Locate the cell with the specified text and output its (x, y) center coordinate. 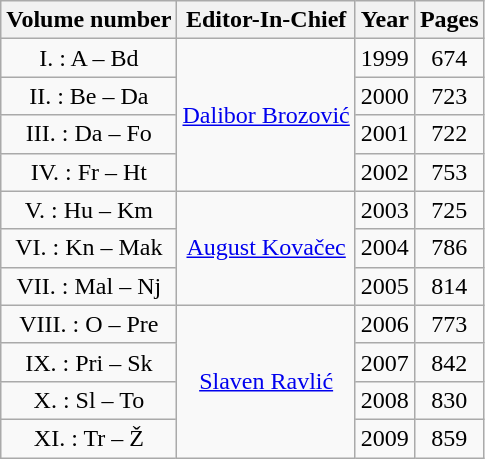
XI. : Tr – Ž (89, 438)
2001 (384, 134)
842 (449, 362)
Editor-In-Chief (266, 20)
III. : Da – Fo (89, 134)
IX. : Pri – Sk (89, 362)
IV. : Fr – Ht (89, 172)
2000 (384, 96)
2008 (384, 400)
VIII. : O – Pre (89, 324)
1999 (384, 58)
786 (449, 248)
2004 (384, 248)
725 (449, 210)
I. : A – Bd (89, 58)
830 (449, 400)
773 (449, 324)
2003 (384, 210)
722 (449, 134)
Dalibor Brozović (266, 115)
2002 (384, 172)
753 (449, 172)
674 (449, 58)
859 (449, 438)
VII. : Mal – Nj (89, 286)
814 (449, 286)
II. : Be – Da (89, 96)
VI. : Kn – Mak (89, 248)
August Kovačec (266, 248)
Pages (449, 20)
Volume number (89, 20)
V. : Hu – Km (89, 210)
2005 (384, 286)
Slaven Ravlić (266, 381)
2007 (384, 362)
Year (384, 20)
2009 (384, 438)
2006 (384, 324)
723 (449, 96)
X. : Sl – To (89, 400)
